Return the (X, Y) coordinate for the center point of the cell that contains the specified text.  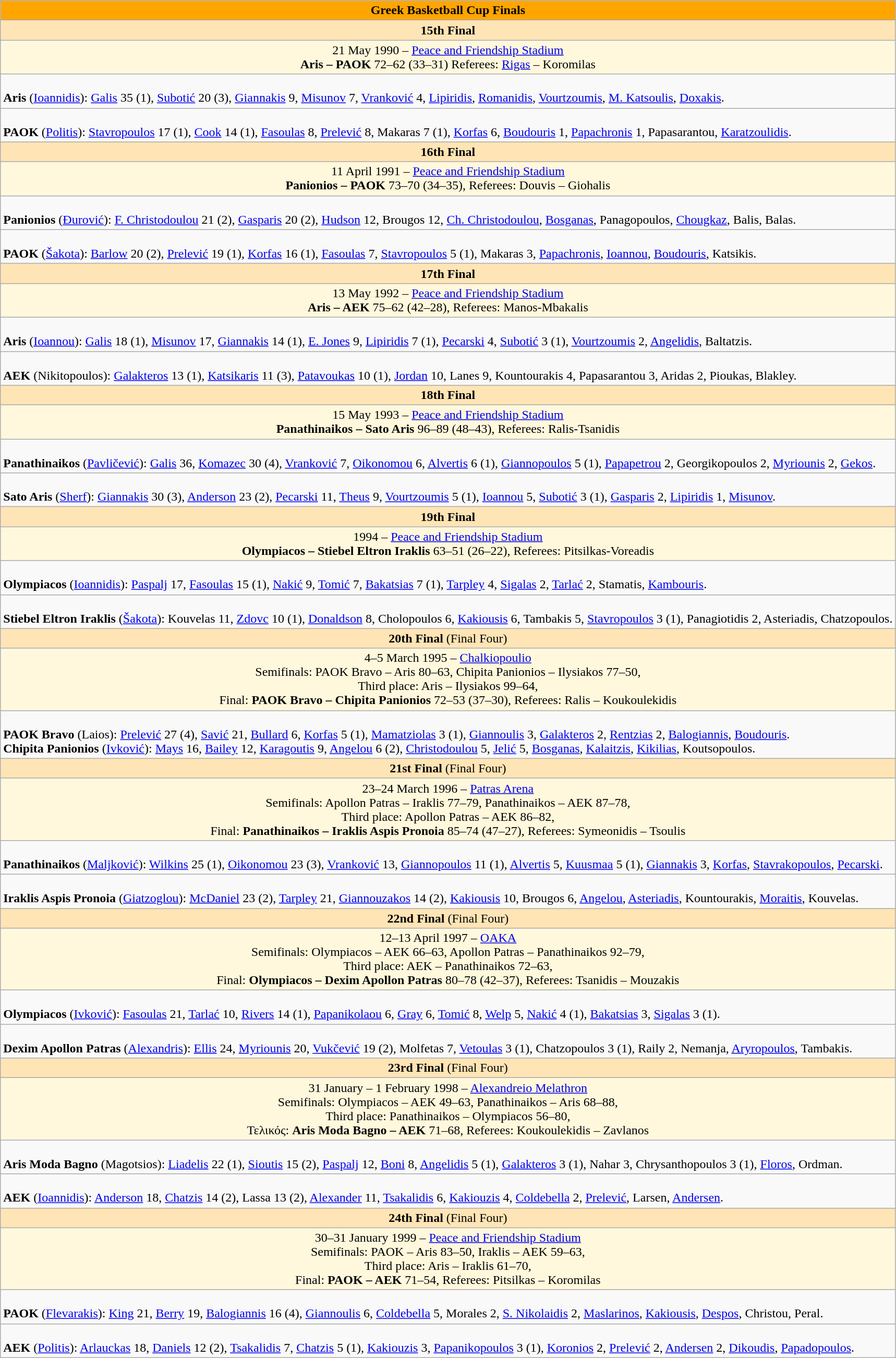
Olympiacos (Ivković): Fasoulas 21, Tarlać 10, Rivers 14 (1), Papanikolaou 6, Gray 6, Tomić 8, Welp 5, Nakić 4 (1), Bakatsias 3, Sigalas 3 (1). (448, 1008)
19th Final (448, 517)
17th Final (448, 273)
22nd Final (Final Four) (448, 918)
21 May 1990 – Peace and Friendship StadiumAris – PAOK 72–62 (33–31) Referees: Rigas – Koromilas (448, 57)
11 April 1991 – Peace and Friendship StadiumPanionios – PAOK 73–70 (34–35), Referees: Douvis – Giohalis (448, 178)
Olympiacos (Ioannidis): Paspalj 17, Fasoulas 15 (1), Nakić 9, Tomić 7, Bakatsias 7 (1), Tarpley 4, Sigalas 2, Tarlać 2, Stamatis, Kambouris. (448, 578)
23rd Final (Final Four) (448, 1068)
21st Final (Final Four) (448, 768)
15th Final (448, 30)
Greek Basketball Cup Finals (448, 10)
24th Final (Final Four) (448, 1218)
PAOK (Šakota): Barlow 20 (2), Prelević 19 (1), Korfas 16 (1), Fasoulas 7, Stavropoulos 5 (1), Makaras 3, Papachronis, Ioannou, Boudouris, Katsikis. (448, 246)
13 May 1992 – Peace and Friendship StadiumAris – AEK 75–62 (42–28), Referees: Manos-Mbakalis (448, 300)
Aris (Ioannidis): Galis 35 (1), Subotić 20 (3), Giannakis 9, Misunov 7, Vranković 4, Lipiridis, Romanidis, Vourtzoumis, Μ. Katsoulis, Doxakis. (448, 91)
15 May 1993 – Peace and Friendship StadiumPanathinaikos – Sato Aris 96–89 (48–43), Referees: Ralis-Tsanidis (448, 422)
16th Final (448, 152)
18th Final (448, 395)
20th Final (Final Four) (448, 638)
AEK (Ioannidis): Anderson 18, Chatzis 14 (2), Lassa 13 (2), Alexander 11, Tsakalidis 6, Kakiouzis 4, Coldebella 2, Prelević, Larsen, Andersen. (448, 1191)
1994 – Peace and Friendship StadiumOlympiacos – Stiebel Eltron Iraklis 63–51 (26–22), Referees: Pitsilkas-Voreadis (448, 543)
